Pinpoint the cell where the given text exists, returning its (X, Y) midpoint coordinate. 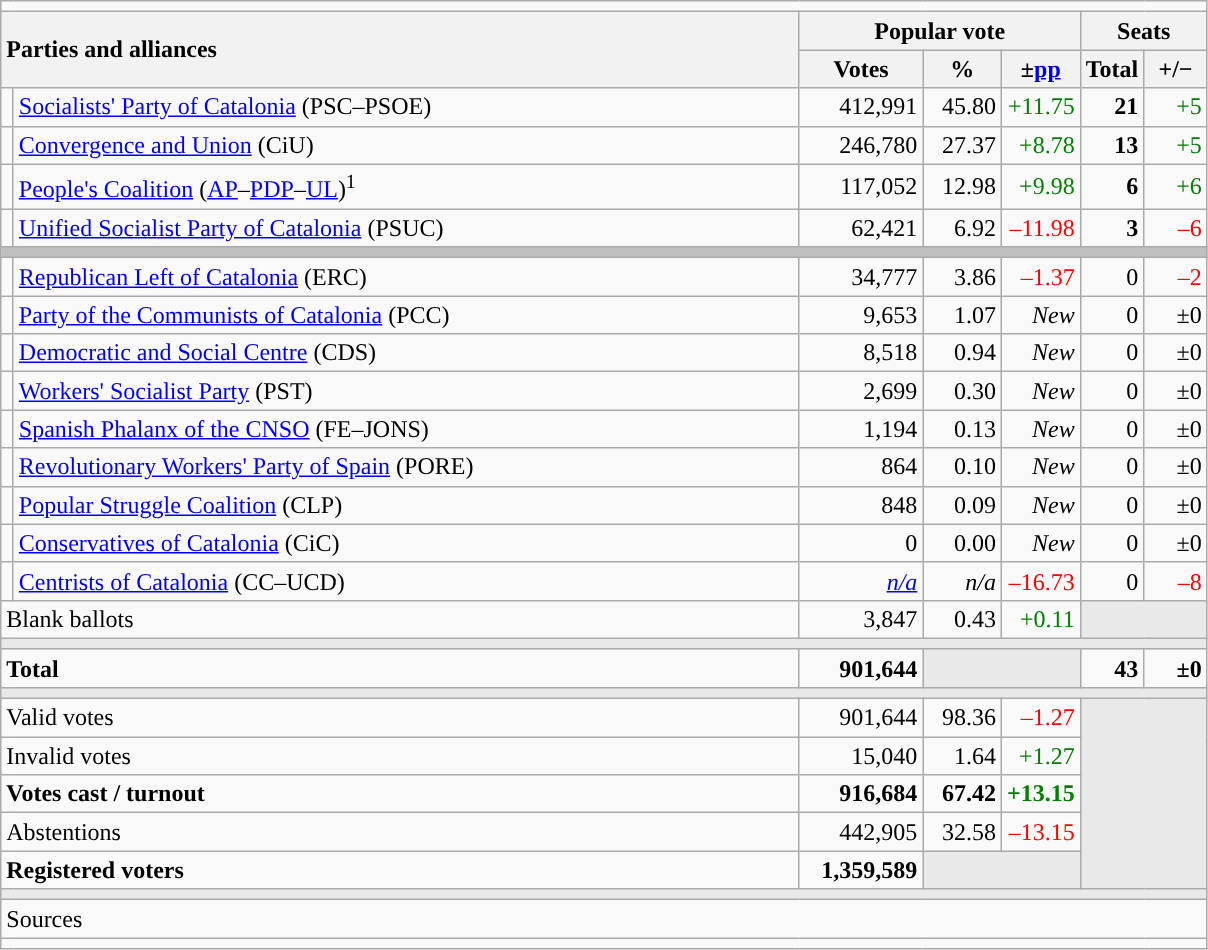
–11.98 (1040, 228)
916,684 (861, 794)
3,847 (861, 619)
Centrists of Catalonia (CC–UCD) (406, 581)
0.09 (962, 505)
0.10 (962, 467)
Popular Struggle Coalition (CLP) (406, 505)
9,653 (861, 315)
Votes (861, 69)
0.13 (962, 429)
Registered voters (400, 870)
Sources (604, 919)
Abstentions (400, 832)
Seats (1144, 31)
Socialists' Party of Catalonia (PSC–PSOE) (406, 107)
Valid votes (400, 718)
6 (1112, 186)
–6 (1176, 228)
Blank ballots (400, 619)
+9.98 (1040, 186)
% (962, 69)
62,421 (861, 228)
1.64 (962, 756)
–8 (1176, 581)
98.36 (962, 718)
27.37 (962, 145)
21 (1112, 107)
0.94 (962, 353)
246,780 (861, 145)
Popular vote (940, 31)
1,359,589 (861, 870)
Workers' Socialist Party (PST) (406, 391)
Conservatives of Catalonia (CiC) (406, 543)
+/− (1176, 69)
3.86 (962, 277)
Convergence and Union (CiU) (406, 145)
32.58 (962, 832)
+6 (1176, 186)
412,991 (861, 107)
Revolutionary Workers' Party of Spain (PORE) (406, 467)
0.00 (962, 543)
–1.37 (1040, 277)
2,699 (861, 391)
+0.11 (1040, 619)
848 (861, 505)
+11.75 (1040, 107)
6.92 (962, 228)
45.80 (962, 107)
–16.73 (1040, 581)
0.30 (962, 391)
117,052 (861, 186)
0.43 (962, 619)
+1.27 (1040, 756)
442,905 (861, 832)
8,518 (861, 353)
864 (861, 467)
–1.27 (1040, 718)
+13.15 (1040, 794)
12.98 (962, 186)
–2 (1176, 277)
Unified Socialist Party of Catalonia (PSUC) (406, 228)
1,194 (861, 429)
15,040 (861, 756)
–13.15 (1040, 832)
1.07 (962, 315)
±pp (1040, 69)
Party of the Communists of Catalonia (PCC) (406, 315)
People's Coalition (AP–PDP–UL)1 (406, 186)
43 (1112, 668)
Parties and alliances (400, 50)
+8.78 (1040, 145)
Invalid votes (400, 756)
34,777 (861, 277)
Democratic and Social Centre (CDS) (406, 353)
Votes cast / turnout (400, 794)
67.42 (962, 794)
13 (1112, 145)
3 (1112, 228)
Republican Left of Catalonia (ERC) (406, 277)
Spanish Phalanx of the CNSO (FE–JONS) (406, 429)
